Identify which cell holds the provided text, then report its [x, y] central coordinate. 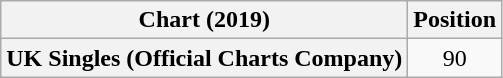
Chart (2019) [204, 20]
90 [455, 58]
UK Singles (Official Charts Company) [204, 58]
Position [455, 20]
